For the text-containing cell, return its midpoint in [x, y] coordinate format. 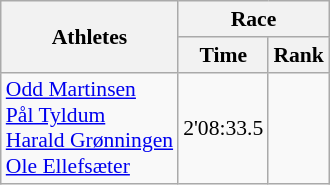
Race [254, 19]
Athletes [90, 36]
Time [223, 55]
Odd MartinsenPål TyldumHarald GrønningenOle Ellefsæter [90, 128]
Rank [298, 55]
2'08:33.5 [223, 128]
